Return the [x, y] coordinate for the center point of the cell that contains the specified text.  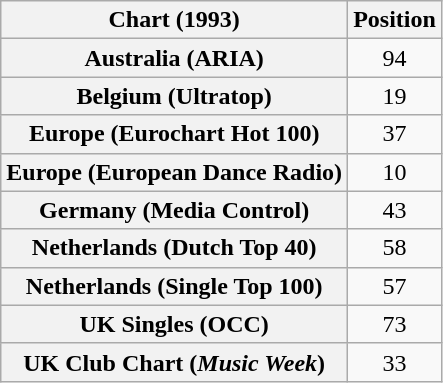
73 [395, 324]
10 [395, 172]
UK Singles (OCC) [174, 324]
UK Club Chart (Music Week) [174, 362]
57 [395, 286]
Europe (European Dance Radio) [174, 172]
Position [395, 20]
Chart (1993) [174, 20]
58 [395, 248]
37 [395, 134]
Belgium (Ultratop) [174, 96]
Europe (Eurochart Hot 100) [174, 134]
Netherlands (Dutch Top 40) [174, 248]
Netherlands (Single Top 100) [174, 286]
Australia (ARIA) [174, 58]
43 [395, 210]
Germany (Media Control) [174, 210]
94 [395, 58]
19 [395, 96]
33 [395, 362]
